Provide the (X, Y) coordinate of the cell's center where the given text is located.  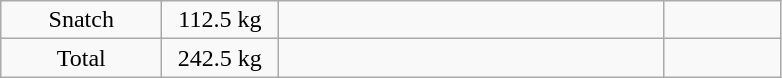
112.5 kg (220, 20)
Total (82, 58)
242.5 kg (220, 58)
Snatch (82, 20)
